Return the (X, Y) coordinate for the center point of the cell that contains the specified text.  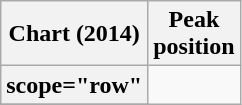
Peakposition (194, 34)
Chart (2014) (74, 34)
scope="row" (74, 85)
